For the text-containing cell, return its midpoint in (x, y) coordinate format. 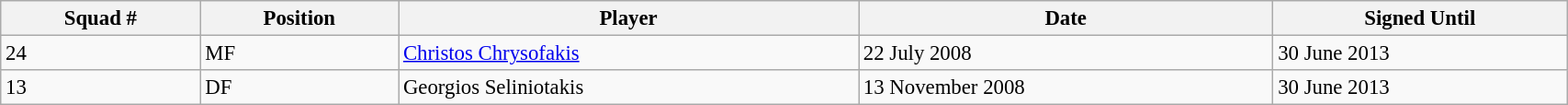
Player (628, 18)
Position (299, 18)
13 November 2008 (1066, 87)
22 July 2008 (1066, 53)
24 (101, 53)
MF (299, 53)
Georgios Seliniotakis (628, 87)
Date (1066, 18)
Christos Chrysofakis (628, 53)
Squad # (101, 18)
DF (299, 87)
13 (101, 87)
Signed Until (1420, 18)
